Locate the cell with the specified text and output its [x, y] center coordinate. 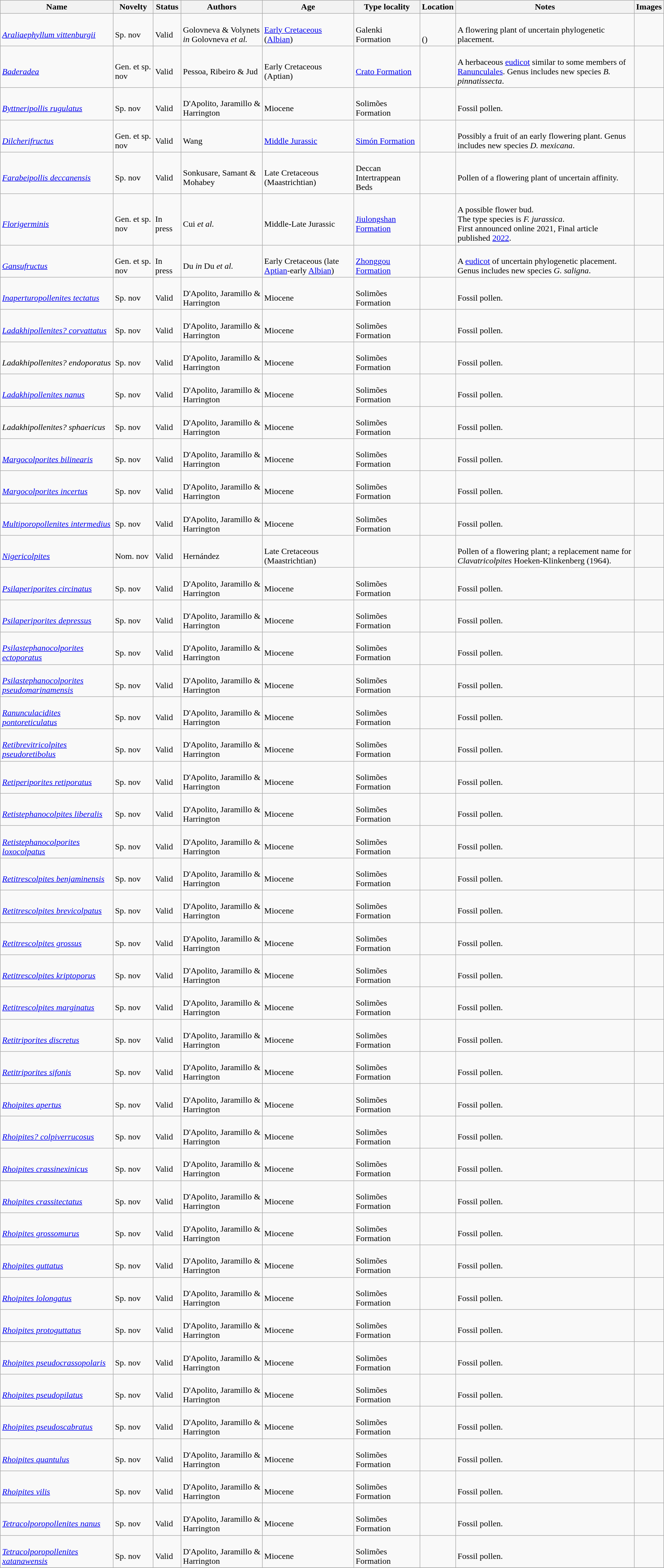
A flowering plant of uncertain phylogenetic placement. [545, 30]
Novelty [133, 7]
Rhoipites grossomurus [57, 1229]
Galenki Formation [387, 30]
() [438, 30]
Pollen of a flowering plant; a replacement name for Clavatricolpites Hoeken-Klinkenberg (1964). [545, 552]
Retistephanocolpites liberalis [57, 809]
Simón Formation [387, 136]
Gansufructus [57, 261]
Rhoipites? colpiverrucosus [57, 1132]
Retitrescolpites brevicolpatus [57, 906]
Rhoipites guttatus [57, 1261]
A eudicot of uncertain phylogenetic placement. Genus includes new species G. saligna. [545, 261]
Possibly a fruit of an early flowering plant. Genus includes new species D. mexicana. [545, 136]
Baderadea [57, 67]
Early Cretaceous (late Aptian-early Albian) [308, 261]
Middle-Late Jurassic [308, 219]
Ranunculacidites pontoreticulatus [57, 713]
Ladakhipollenites? corvattatus [57, 326]
Type locality [387, 7]
Cui et al. [222, 219]
Florigerminis [57, 219]
Authors [222, 7]
Early Cretaceous (Albian) [308, 30]
Images [649, 7]
Rhoipites pseudoscabratus [57, 1422]
Retitriporites discretus [57, 1035]
Tetracolporopollenites nanus [57, 1519]
Nigericolpites [57, 552]
Pessoa, Ribeiro & Jud [222, 67]
Retistephanocolporites loxocolpatus [57, 842]
Retiperiporites retiporatus [57, 777]
Age [308, 7]
Margocolporites incertus [57, 487]
Rhoipites crassitectatus [57, 1197]
Sonkusare, Samant & Mohabey [222, 173]
Wang [222, 136]
Psilaperiporites circinatus [57, 584]
Rhoipites crassinexinicus [57, 1164]
A possible flower bud. The type species is F. jurassica. First announced online 2021, Final article published 2022. [545, 219]
Retitrescolpites grossus [57, 938]
Rhoipites vilis [57, 1487]
Rhoipites pseudocrassopolaris [57, 1358]
Retitriporites sifonis [57, 1068]
Retitrescolpites marginatus [57, 1003]
Deccan Intertrappean Beds [387, 173]
Rhoipites quantulus [57, 1455]
Jiulongshan Formation [387, 219]
Hernández [222, 552]
Pollen of a flowering plant of uncertain affinity. [545, 173]
Psilastephanocolporites pseudomarinamensis [57, 680]
Rhoipites apertus [57, 1100]
Early Cretaceous (Aptian) [308, 67]
Araliaephyllum vittenburgii [57, 30]
A herbaceous eudicot similar to some members of Ranunculales. Genus includes new species B. pinnatissecta. [545, 67]
Notes [545, 7]
Rhoipites pseudopilatus [57, 1390]
Status [167, 7]
Ladakhipollenites? sphaericus [57, 423]
Dilcherifructus [57, 136]
Margocolporites bilinearis [57, 455]
Name [57, 7]
Byttneripollis rugulatus [57, 104]
Retitrescolpites kriptoporus [57, 971]
Middle Jurassic [308, 136]
Location [438, 7]
Ladakhipollenites nanus [57, 390]
Psilaperiporites depressus [57, 616]
Inaperturopollenites tectatus [57, 293]
Ladakhipollenites? endoporatus [57, 358]
Golovneva & Volynets in Golovneva et al. [222, 30]
Tetracolporopollenites xatanawensis [57, 1552]
Retitrescolpites benjaminensis [57, 874]
Zhonggou Formation [387, 261]
Psilastephanocolporites ectoporatus [57, 648]
Rhoipites lolongatus [57, 1293]
Farabeipollis deccanensis [57, 173]
Crato Formation [387, 67]
Retibrevitricolpites pseudoretibolus [57, 745]
Nom. nov [133, 552]
Rhoipites protoguttatus [57, 1326]
Du in Du et al. [222, 261]
Multiporopollenites intermedius [57, 519]
